Find where the given text appears and provide that cell's center as (X, Y) coordinate. 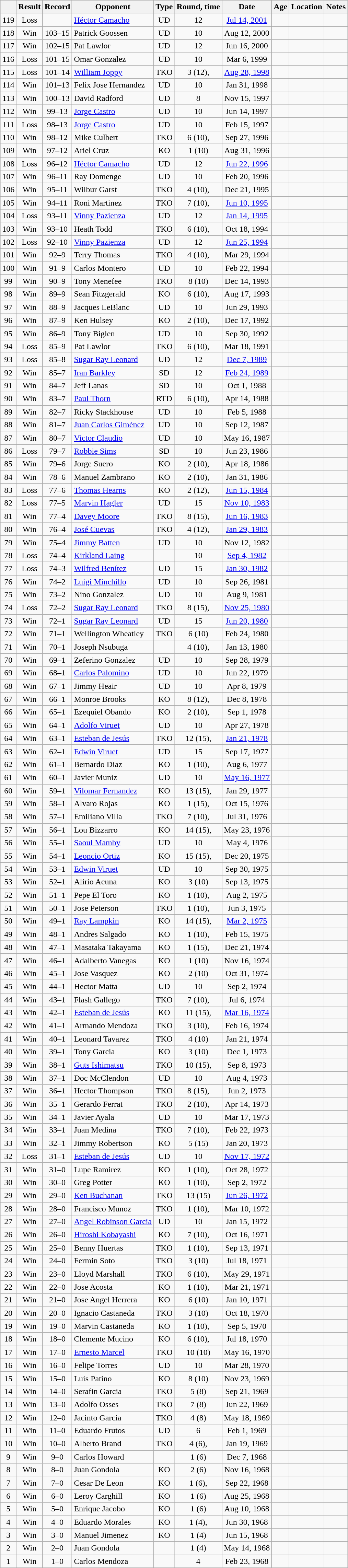
Apr 18, 1986 (247, 464)
Sep 13, 1975 (247, 882)
Angel Robinson Garcia (113, 1222)
Nov 15, 1997 (247, 98)
39 (8, 1065)
Tony Biglen (113, 333)
Zeferino Gonzalez (113, 660)
87 (8, 438)
Manuel Jimenez (113, 1535)
Jacques LeBlanc (113, 307)
98–13 (57, 124)
Jimmy Robertson (113, 1143)
22–0 (57, 1287)
47 (8, 960)
20 (8, 1313)
89–9 (57, 294)
45 (8, 986)
May 16, 1987 (247, 438)
101–14 (57, 72)
Felipe Torres (113, 1365)
103–15 (57, 33)
Ezequiel Obando (113, 712)
Terry Thomas (113, 255)
13 (15) (198, 1195)
Type (164, 7)
36 (8, 1104)
Juan Medina (113, 1130)
Greg Potter (113, 1182)
74–3 (57, 568)
Jun 10, 1995 (247, 203)
Felix Jose Hernandez (113, 85)
46 (8, 973)
71–1 (57, 634)
Jorge Suero (113, 464)
Apr 27, 1978 (247, 725)
44–1 (57, 986)
92–9 (57, 255)
Round, time (198, 7)
37 (8, 1091)
93 (8, 359)
Aug 17, 1993 (247, 294)
102 (8, 242)
Luis Patino (113, 1378)
Jan 31, 1986 (247, 477)
41 (8, 1039)
Jun 22, 1969 (247, 1404)
Mar 29, 1994 (247, 255)
Dec 21, 1995 (247, 190)
91–9 (57, 268)
Sep 8, 1973 (247, 1065)
57–1 (57, 817)
74 (8, 608)
21–0 (57, 1300)
28 (8, 1208)
Fermin Soto (113, 1261)
Nov 17, 1972 (247, 1156)
12 (15), (198, 738)
Roni Martinez (113, 203)
4 (6), (198, 1444)
60 (8, 790)
82 (8, 503)
Jan 29, 1977 (247, 790)
Emiliano Villa (113, 817)
6–0 (57, 1496)
Carlos Palomino (113, 673)
1–0 (57, 1561)
10–0 (57, 1444)
101–13 (57, 85)
Jul 14, 2001 (247, 20)
106 (8, 190)
5 (8, 1509)
Nov 23, 1969 (247, 1378)
53 (8, 882)
72 (8, 634)
Pepe El Toro (113, 895)
Lou Bizzarro (113, 830)
24 (8, 1261)
72–2 (57, 608)
107 (8, 177)
27 (8, 1222)
96–12 (57, 164)
79–6 (57, 464)
Tony Menefee (113, 281)
Enrique Jacobo (113, 1509)
10 (10) (198, 1352)
13–0 (57, 1404)
23 (8, 1274)
33 (8, 1143)
60–1 (57, 777)
43–1 (57, 1000)
7 (8, 1483)
5 (15) (198, 1143)
1 (4), (198, 1522)
73 (8, 621)
29–0 (57, 1195)
50 (8, 921)
Nov 12, 1982 (247, 542)
Oct 1, 1988 (247, 386)
Feb 22, 1973 (247, 1130)
69–1 (57, 660)
92–10 (57, 242)
Feb 1, 1969 (247, 1431)
30 (8, 1182)
Paul Thorn (113, 399)
Marvin Castaneda (113, 1326)
11–0 (57, 1431)
Jul 31, 1976 (247, 817)
Juan Carlos Giménez (113, 425)
99 (8, 281)
Jun 29, 1993 (247, 307)
70–1 (57, 647)
Javier Ayala (113, 1117)
34 (8, 1130)
3 (12), (198, 72)
77 (8, 568)
47–1 (57, 947)
72–1 (57, 621)
119 (8, 20)
49–1 (57, 921)
Guts Ishimatsu (113, 1065)
116 (8, 59)
Jose Angel Herrera (113, 1300)
Sep 30, 1992 (247, 333)
Marvin Hagler (113, 503)
Sep 28, 1979 (247, 660)
45–1 (57, 973)
Oct 31, 1974 (247, 973)
26 (8, 1235)
115 (8, 72)
Result (30, 7)
Lloyd Marshall (113, 1274)
85–9 (57, 346)
Serafin Garcia (113, 1391)
Alvaro Rojas (113, 804)
Heath Todd (113, 229)
54–1 (57, 856)
5 (8) (198, 1391)
103 (8, 229)
Masataka Takayama (113, 947)
Jose Peterson (113, 908)
Mike Culbert (113, 137)
94 (8, 346)
85 (8, 464)
Nino Gonzalez (113, 595)
15–0 (57, 1378)
Mar 16, 1974 (247, 1013)
66 (8, 712)
65 (8, 725)
11 (15), (198, 1013)
32–1 (57, 1143)
Tony Garcia (113, 1052)
52 (8, 895)
85–8 (57, 359)
Patrick Goossen (113, 33)
77–6 (57, 490)
Sep 2, 1972 (247, 1182)
90 (8, 399)
87–9 (57, 320)
Jun 2, 1973 (247, 1091)
Ignacio Castaneda (113, 1313)
34–1 (57, 1117)
77–4 (57, 516)
25–0 (57, 1248)
Jan 21, 1978 (247, 738)
Mar 21, 1971 (247, 1287)
42 (8, 1026)
Leonard Tavarez (113, 1039)
Mar 28, 1970 (247, 1365)
7 (8) (198, 1404)
May 16, 1970 (247, 1352)
70 (8, 660)
Jun 30, 1968 (247, 1522)
67–1 (57, 686)
Dec 17, 1992 (247, 320)
98 (8, 294)
93–11 (57, 216)
38 (8, 1078)
9–0 (57, 1457)
Armando Mendoza (113, 1026)
Hiroshi Kobayashi (113, 1235)
95 (8, 333)
Jose Vasquez (113, 973)
94–11 (57, 203)
Location (307, 7)
Cesar De Leon (113, 1483)
Gerardo Ferrat (113, 1104)
Sep 30, 1975 (247, 869)
100–13 (57, 98)
65–1 (57, 712)
3 (8, 1535)
41–1 (57, 1026)
48 (8, 947)
Aug 31, 1996 (247, 150)
Sep 22, 1968 (247, 1483)
Robbie Sims (113, 451)
Aug 10, 1968 (247, 1509)
98–12 (57, 137)
Jan 29, 1983 (247, 529)
75 (8, 595)
81 (8, 516)
79 (8, 542)
13 (8, 1404)
Carlos Mendoza (113, 1561)
105 (8, 203)
15 (15), (198, 856)
3–0 (57, 1535)
Nov 10, 1983 (247, 503)
51–1 (57, 895)
Jul 18, 1971 (247, 1261)
Leroy Carghill (113, 1496)
82–7 (57, 412)
23–0 (57, 1274)
Carlos Montero (113, 268)
Dec 20, 1975 (247, 856)
Dec 14, 1993 (247, 281)
84 (8, 477)
Francisco Munoz (113, 1208)
May 4, 1976 (247, 843)
42–1 (57, 1013)
50–1 (57, 908)
74–2 (57, 582)
79–7 (57, 451)
83–7 (57, 399)
Jan 30, 1982 (247, 568)
May 14, 1968 (247, 1548)
1 (8, 1561)
Feb 23, 1968 (247, 1561)
Aug 4, 1973 (247, 1078)
Carlos Howard (113, 1457)
75–4 (57, 542)
Adalberto Vanegas (113, 960)
Jacinto Garcia (113, 1418)
5–0 (57, 1509)
38–1 (57, 1065)
1 (6), (198, 1483)
18–0 (57, 1339)
Clemente Mucino (113, 1339)
110 (8, 137)
Feb 15, 1975 (247, 934)
78–6 (57, 477)
Nov 16, 1974 (247, 960)
Sep 4, 1982 (247, 555)
Sep 5, 1970 (247, 1326)
19–0 (57, 1326)
Ray Lampkin (113, 921)
11 (8, 1431)
Sep 2, 1974 (247, 986)
31–0 (57, 1169)
Wilfred Benítez (113, 568)
48–1 (57, 934)
67 (8, 699)
31 (8, 1169)
Vilomar Fernandez (113, 790)
59 (8, 804)
36–1 (57, 1091)
Notes (336, 7)
Omar Gonzalez (113, 59)
Ariel Cruz (113, 150)
Age (281, 7)
Kirkland Laing (113, 555)
62–1 (57, 751)
Ricky Stackhouse (113, 412)
40–1 (57, 1039)
Dec 8, 1978 (247, 699)
May 16, 1977 (247, 777)
22 (8, 1287)
Sep 27, 1996 (247, 137)
80 (8, 529)
Jun 16, 2000 (247, 46)
Adolfo Osses (113, 1404)
52–1 (57, 882)
Leoncio Ortiz (113, 856)
4 (12), (198, 529)
Joseph Nsubuga (113, 647)
25 (8, 1248)
16 (8, 1365)
Eduardo Frutos (113, 1431)
57 (8, 830)
77–5 (57, 503)
14–0 (57, 1391)
109 (8, 150)
118 (8, 33)
68–1 (57, 673)
53–1 (57, 869)
Jun 3, 1975 (247, 908)
74–4 (57, 555)
61–1 (57, 764)
Sean Fitzgerald (113, 294)
4–0 (57, 1522)
Dec 7, 1989 (247, 359)
18 (8, 1339)
Jan 19, 1969 (247, 1444)
Sep 26, 1981 (247, 582)
68 (8, 686)
Jul 18, 1970 (247, 1339)
29 (8, 1195)
108 (8, 164)
Jan 14, 1995 (247, 216)
88–9 (57, 307)
58 (8, 817)
88 (8, 425)
Feb 16, 1974 (247, 1026)
26–0 (57, 1235)
May 29, 1971 (247, 1274)
Mar 18, 1991 (247, 346)
William Joppy (113, 72)
Hector Matta (113, 986)
Wilbur Garst (113, 190)
4 (8) (198, 1418)
28–0 (57, 1208)
86 (8, 451)
112 (8, 111)
111 (8, 124)
Luigi Minchillo (113, 582)
58–1 (57, 804)
35–1 (57, 1104)
4 (10) (198, 1039)
8–0 (57, 1470)
97 (8, 307)
10 (15), (198, 1065)
Jun 16, 1983 (247, 516)
63–1 (57, 738)
73–2 (57, 595)
69 (8, 673)
12–0 (57, 1418)
Jun 20, 1980 (247, 621)
Jan 21, 1974 (247, 1039)
Jun 26, 1972 (247, 1195)
Ken Hulsey (113, 320)
96–11 (57, 177)
Jan 31, 1998 (247, 85)
Bernardo Diaz (113, 764)
Ray Domenge (113, 177)
José Cuevas (113, 529)
24–0 (57, 1261)
Oct 28, 1972 (247, 1169)
8 (12), (198, 699)
May 23, 1976 (247, 830)
32 (8, 1156)
101–15 (57, 59)
78 (8, 555)
97–12 (57, 150)
Jan 13, 1980 (247, 647)
33–1 (57, 1130)
Iran Barkley (113, 372)
Jun 15, 1968 (247, 1535)
Feb 20, 1996 (247, 177)
Feb 5, 1988 (247, 412)
113 (8, 98)
Feb 15, 1997 (247, 124)
Jan 10, 1971 (247, 1300)
Oct 16, 1971 (247, 1235)
RTD (164, 399)
2 (12), (198, 490)
37–1 (57, 1078)
104 (8, 216)
21 (8, 1300)
84–7 (57, 386)
66–1 (57, 699)
Feb 22, 1994 (247, 268)
Jun 23, 1986 (247, 451)
Jeff Lanas (113, 386)
Thomas Hearns (113, 490)
Jimmy Heair (113, 686)
64–1 (57, 725)
Jun 22, 1996 (247, 164)
17–0 (57, 1352)
Feb 24, 1980 (247, 634)
59–1 (57, 790)
117 (8, 46)
54 (8, 869)
13 (15), (198, 790)
39–1 (57, 1052)
Nov 25, 1980 (247, 608)
14 (8, 1391)
40 (8, 1052)
102–15 (57, 46)
Hector Thompson (113, 1091)
Wellington Wheatley (113, 634)
Aug 12, 2000 (247, 33)
63 (8, 751)
Jun 22, 1979 (247, 673)
Flash Gallego (113, 1000)
27–0 (57, 1222)
56 (8, 843)
55–1 (57, 843)
Sep 21, 1969 (247, 1391)
92 (8, 372)
Aug 9, 1981 (247, 595)
Alberto Brand (113, 1444)
Javier Muniz (113, 777)
Nov 16, 1968 (247, 1470)
Mar 2, 1975 (247, 921)
Jun 25, 1994 (247, 242)
81–7 (57, 425)
93–10 (57, 229)
Jan 20, 1973 (247, 1143)
51 (8, 908)
Adolfo Viruet (113, 725)
Sep 13, 1971 (247, 1248)
Victor Claudio (113, 438)
100 (8, 268)
64 (8, 738)
Manuel Zambrano (113, 477)
16–0 (57, 1365)
3 (10), (198, 1026)
May 18, 1969 (247, 1418)
2 (10) (198, 973)
Jun 14, 1997 (247, 111)
Ken Buchanan (113, 1195)
2 (8, 1548)
46–1 (57, 960)
Jun 15, 1984 (247, 490)
17 (8, 1352)
62 (8, 764)
85–7 (57, 372)
Record (57, 7)
71 (8, 647)
Alirio Acuna (113, 882)
Apr 14, 1973 (247, 1104)
95–11 (57, 190)
Andres Salgado (113, 934)
2–0 (57, 1548)
Feb 24, 1989 (247, 372)
31–1 (57, 1156)
43 (8, 1013)
2 (6) (198, 1470)
Aug 28, 1998 (247, 72)
Jan 15, 1972 (247, 1222)
Oct 18, 1970 (247, 1313)
Apr 14, 1988 (247, 399)
Sep 12, 1987 (247, 425)
7–0 (57, 1483)
Mar 10, 1972 (247, 1208)
Oct 18, 1994 (247, 229)
30–0 (57, 1182)
Benny Huertas (113, 1248)
44 (8, 1000)
Jose Acosta (113, 1287)
Dec 21, 1974 (247, 947)
Davey Moore (113, 516)
20–0 (57, 1313)
35 (8, 1117)
Eduardo Morales (113, 1522)
76 (8, 582)
Ernesto Marcel (113, 1352)
Lupe Ramirez (113, 1169)
99–13 (57, 111)
96 (8, 320)
80–7 (57, 438)
56–1 (57, 830)
76–4 (57, 529)
Oct 15, 1976 (247, 804)
Jimmy Batten (113, 542)
Jul 6, 1974 (247, 1000)
Opponent (113, 7)
Saoul Mamby (113, 843)
Sep 17, 1977 (247, 751)
9 (8, 1457)
Monroe Brooks (113, 699)
91 (8, 386)
Aug 25, 1968 (247, 1496)
83 (8, 490)
114 (8, 85)
Apr 8, 1979 (247, 686)
49 (8, 934)
Sep 1, 1978 (247, 712)
Aug 2, 1975 (247, 895)
101 (8, 255)
61 (8, 777)
90–9 (57, 281)
Mar 17, 1973 (247, 1117)
89 (8, 412)
Aug 6, 1977 (247, 764)
Date (247, 7)
19 (8, 1326)
Doc McClendon (113, 1078)
David Radford (113, 98)
Mar 6, 1999 (247, 59)
Dec 7, 1968 (247, 1457)
86–9 (57, 333)
55 (8, 856)
Dec 1, 1973 (247, 1052)
